For the text-containing cell, return its midpoint in [X, Y] coordinate format. 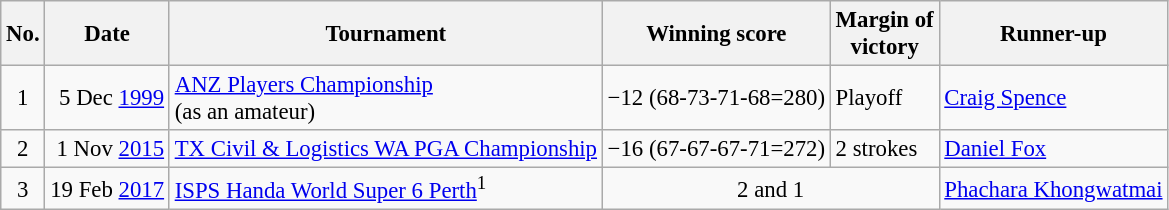
2 [23, 149]
2 strokes [884, 149]
−12 (68-73-71-68=280) [716, 98]
Margin ofvictory [884, 34]
1 [23, 98]
−16 (67-67-67-71=272) [716, 149]
Daniel Fox [1054, 149]
1 Nov 2015 [107, 149]
TX Civil & Logistics WA PGA Championship [386, 149]
5 Dec 1999 [107, 98]
3 [23, 189]
ISPS Handa World Super 6 Perth1 [386, 189]
Tournament [386, 34]
19 Feb 2017 [107, 189]
Runner-up [1054, 34]
Date [107, 34]
Playoff [884, 98]
Phachara Khongwatmai [1054, 189]
Winning score [716, 34]
2 and 1 [770, 189]
No. [23, 34]
ANZ Players Championship(as an amateur) [386, 98]
Craig Spence [1054, 98]
